Search for the cell housing the specified text and yield its [x, y] center coordinate. 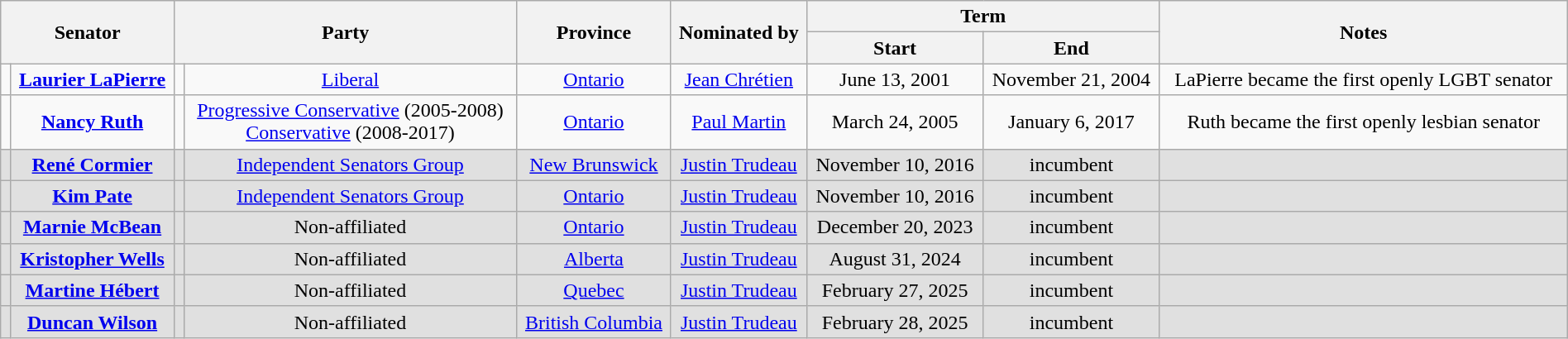
February 28, 2025 [895, 322]
Senator [88, 32]
Progressive Conservative (2005-2008)Conservative (2008-2017) [350, 122]
Notes [1363, 32]
Paul Martin [739, 122]
Martine Hébert [92, 290]
Nancy Ruth [92, 122]
December 20, 2023 [895, 227]
Kim Pate [92, 196]
Quebec [594, 290]
August 31, 2024 [895, 259]
Laurier LaPierre [92, 79]
June 13, 2001 [895, 79]
Jean Chrétien [739, 79]
René Cormier [92, 165]
Ruth became the first openly lesbian senator [1363, 122]
Duncan Wilson [92, 322]
Liberal [350, 79]
End [1072, 48]
Nominated by [739, 32]
Kristopher Wells [92, 259]
Alberta [594, 259]
November 21, 2004 [1072, 79]
British Columbia [594, 322]
January 6, 2017 [1072, 122]
LaPierre became the first openly LGBT senator [1363, 79]
Marnie McBean [92, 227]
Party [346, 32]
Term [982, 17]
Start [895, 48]
New Brunswick [594, 165]
Province [594, 32]
February 27, 2025 [895, 290]
March 24, 2005 [895, 122]
